Extract the [X, Y] coordinate from the center of the cell holding the provided text.  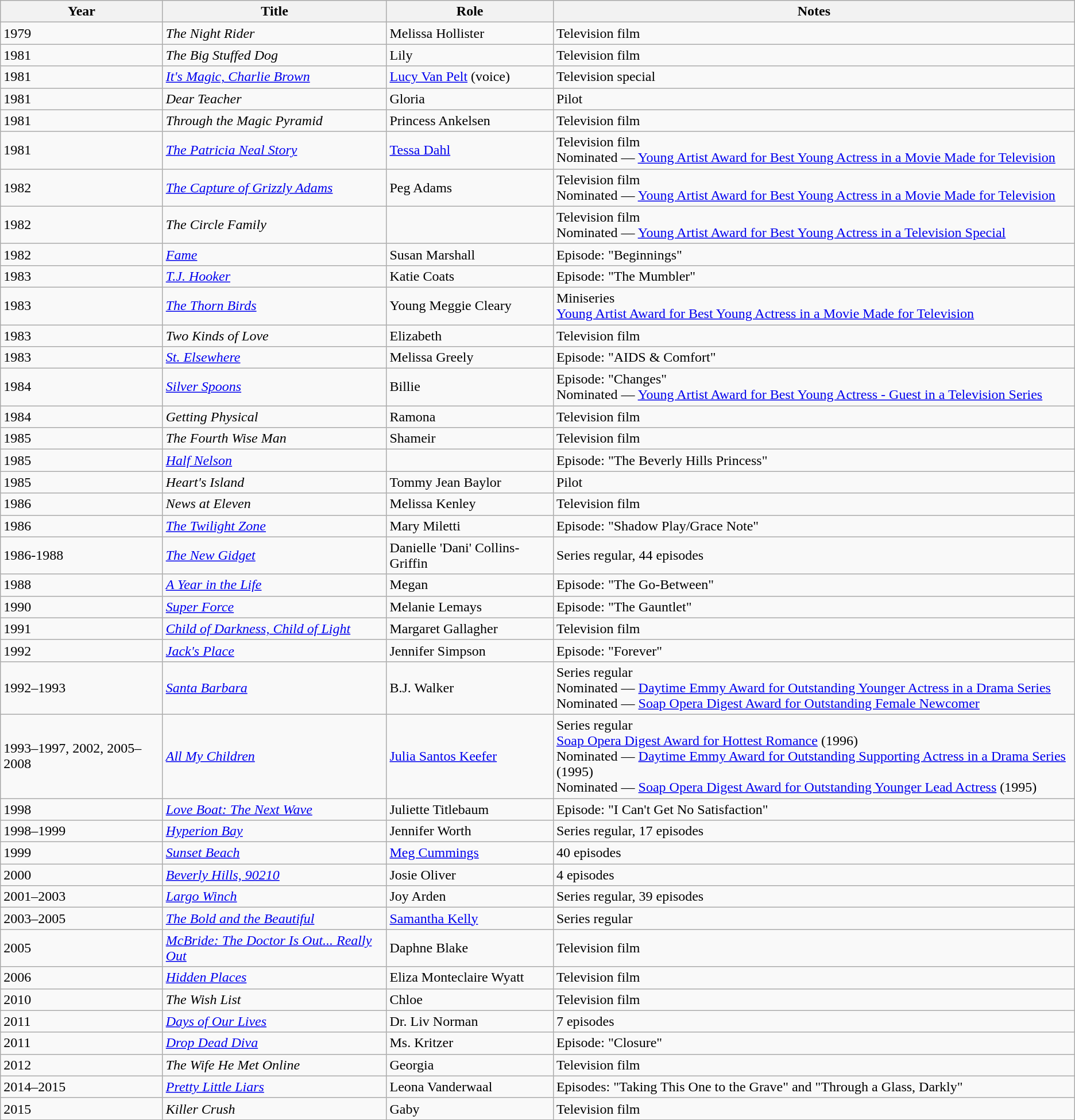
Danielle 'Dani' Collins-Griffin [470, 556]
1990 [82, 607]
Television filmNominated — Young Artist Award for Best Young Actress in a Television Special [814, 225]
News at Eleven [274, 504]
The New Gidget [274, 556]
Melissa Kenley [470, 504]
Episode: "Beginnings" [814, 254]
1998 [82, 809]
Series regular, 44 episodes [814, 556]
Samantha Kelly [470, 919]
Killer Crush [274, 1109]
2000 [82, 875]
Pretty Little Liars [274, 1087]
Shameir [470, 439]
Dear Teacher [274, 99]
Child of Darkness, Child of Light [274, 629]
The Circle Family [274, 225]
Silver Spoons [274, 387]
Santa Barbara [274, 688]
Series regular, 39 episodes [814, 897]
Through the Magic Pyramid [274, 121]
T.J. Hooker [274, 276]
Love Boat: The Next Wave [274, 809]
Tommy Jean Baylor [470, 482]
Heart's Island [274, 482]
Episode: "The Gauntlet" [814, 607]
Year [82, 11]
Eliza Monteclaire Wyatt [470, 978]
Jennifer Simpson [470, 650]
Lucy Van Pelt (voice) [470, 77]
Episodes: "Taking This One to the Grave" and "Through a Glass, Darkly" [814, 1087]
B.J. Walker [470, 688]
Episode: "The Beverly Hills Princess" [814, 460]
Mary Miletti [470, 526]
A Year in the Life [274, 585]
Melissa Hollister [470, 33]
Sunset Beach [274, 853]
1979 [82, 33]
Princess Ankelsen [470, 121]
Episode: "The Mumbler" [814, 276]
Getting Physical [274, 417]
7 episodes [814, 1021]
Young Meggie Cleary [470, 305]
Notes [814, 11]
It's Magic, Charlie Brown [274, 77]
St. Elsewhere [274, 358]
Chloe [470, 999]
The Patricia Neal Story [274, 150]
Episode: "The Go-Between" [814, 585]
Katie Coats [470, 276]
The Thorn Birds [274, 305]
1992–1993 [82, 688]
Episode: "Changes"Nominated — Young Artist Award for Best Young Actress - Guest in a Television Series [814, 387]
Two Kinds of Love [274, 336]
Series regular [814, 919]
Series regular, 17 episodes [814, 831]
Georgia [470, 1065]
Melanie Lemays [470, 607]
1991 [82, 629]
The Twilight Zone [274, 526]
Daphne Blake [470, 948]
The Capture of Grizzly Adams [274, 187]
Episode: "Forever" [814, 650]
Drop Dead Diva [274, 1043]
Television special [814, 77]
The Bold and the Beautiful [274, 919]
All My Children [274, 756]
1986-1988 [82, 556]
Ramona [470, 417]
1998–1999 [82, 831]
Episode: "AIDS & Comfort" [814, 358]
McBride: The Doctor Is Out... Really Out [274, 948]
Jack's Place [274, 650]
2005 [82, 948]
1988 [82, 585]
Episode: "Shadow Play/Grace Note" [814, 526]
Dr. Liv Norman [470, 1021]
Peg Adams [470, 187]
4 episodes [814, 875]
Billie [470, 387]
Josie Oliver [470, 875]
Gaby [470, 1109]
The Night Rider [274, 33]
Elizabeth [470, 336]
Susan Marshall [470, 254]
Half Nelson [274, 460]
Days of Our Lives [274, 1021]
2003–2005 [82, 919]
Episode: "Closure" [814, 1043]
The Wish List [274, 999]
Beverly Hills, 90210 [274, 875]
The Big Stuffed Dog [274, 55]
Super Force [274, 607]
1993–1997, 2002, 2005–2008 [82, 756]
Leona Vanderwaal [470, 1087]
Tessa Dahl [470, 150]
The Wife He Met Online [274, 1065]
Megan [470, 585]
2012 [82, 1065]
2010 [82, 999]
Ms. Kritzer [470, 1043]
Fame [274, 254]
40 episodes [814, 853]
MiniseriesYoung Artist Award for Best Young Actress in a Movie Made for Television [814, 305]
Julia Santos Keefer [470, 756]
Role [470, 11]
Melissa Greely [470, 358]
Largo Winch [274, 897]
1992 [82, 650]
Margaret Gallagher [470, 629]
Meg Cummings [470, 853]
2006 [82, 978]
Lily [470, 55]
Jennifer Worth [470, 831]
Gloria [470, 99]
Title [274, 11]
2015 [82, 1109]
Hidden Places [274, 978]
1999 [82, 853]
The Fourth Wise Man [274, 439]
Hyperion Bay [274, 831]
2001–2003 [82, 897]
Episode: "I Can't Get No Satisfaction" [814, 809]
2014–2015 [82, 1087]
Juliette Titlebaum [470, 809]
Joy Arden [470, 897]
